Pinpoint the cell where the given text exists, returning its (x, y) midpoint coordinate. 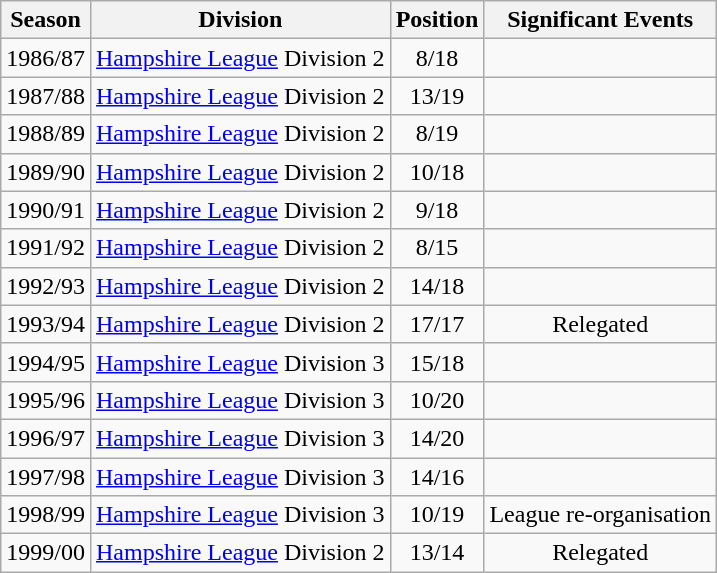
1987/88 (46, 96)
13/14 (437, 553)
1996/97 (46, 438)
League re-organisation (600, 515)
1997/98 (46, 477)
13/19 (437, 96)
1998/99 (46, 515)
1992/93 (46, 286)
10/19 (437, 515)
15/18 (437, 362)
1999/00 (46, 553)
1993/94 (46, 324)
10/20 (437, 400)
1995/96 (46, 400)
9/18 (437, 210)
8/18 (437, 58)
Division (240, 20)
8/15 (437, 248)
1989/90 (46, 172)
1991/92 (46, 248)
17/17 (437, 324)
1988/89 (46, 134)
Significant Events (600, 20)
Position (437, 20)
1986/87 (46, 58)
Season (46, 20)
10/18 (437, 172)
8/19 (437, 134)
14/16 (437, 477)
14/20 (437, 438)
1994/95 (46, 362)
14/18 (437, 286)
1990/91 (46, 210)
